Identify which cell holds the provided text, then report its (X, Y) central coordinate. 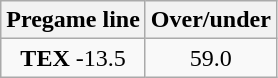
TEX -13.5 (74, 58)
Over/under (210, 20)
59.0 (210, 58)
Pregame line (74, 20)
